Search for the cell housing the specified text and yield its [x, y] center coordinate. 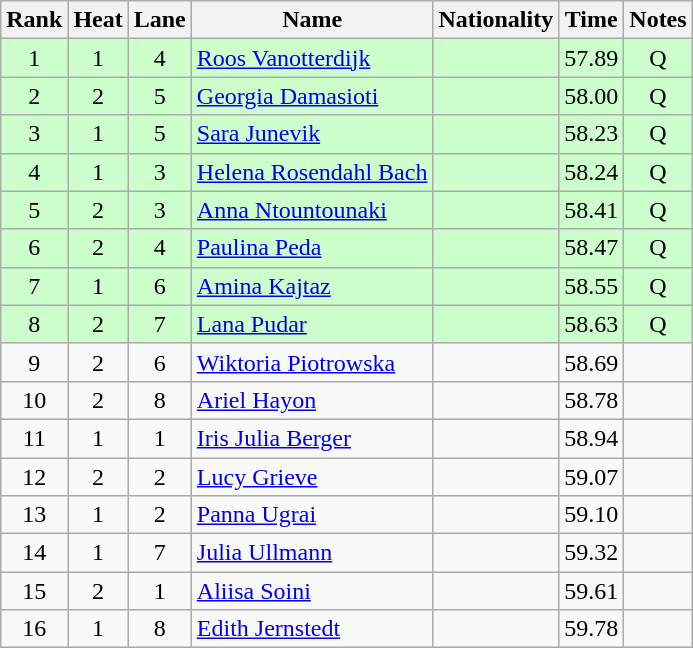
58.00 [592, 96]
Julia Ullmann [312, 553]
15 [34, 591]
58.24 [592, 172]
58.47 [592, 248]
13 [34, 515]
Anna Ntountounaki [312, 210]
59.07 [592, 477]
Time [592, 20]
Notes [658, 20]
16 [34, 629]
59.61 [592, 591]
Ariel Hayon [312, 400]
Heat [98, 20]
10 [34, 400]
58.94 [592, 438]
14 [34, 553]
Georgia Damasioti [312, 96]
Paulina Peda [312, 248]
Aliisa Soini [312, 591]
Nationality [496, 20]
58.55 [592, 286]
Lane [160, 20]
58.41 [592, 210]
58.69 [592, 362]
Amina Kajtaz [312, 286]
Iris Julia Berger [312, 438]
58.23 [592, 134]
Lana Pudar [312, 324]
Helena Rosendahl Bach [312, 172]
59.78 [592, 629]
Rank [34, 20]
Lucy Grieve [312, 477]
Panna Ugrai [312, 515]
12 [34, 477]
59.10 [592, 515]
Name [312, 20]
Roos Vanotterdijk [312, 58]
58.78 [592, 400]
Sara Junevik [312, 134]
57.89 [592, 58]
11 [34, 438]
Wiktoria Piotrowska [312, 362]
Edith Jernstedt [312, 629]
59.32 [592, 553]
58.63 [592, 324]
9 [34, 362]
